Pinpoint the cell where the given text exists, returning its (X, Y) midpoint coordinate. 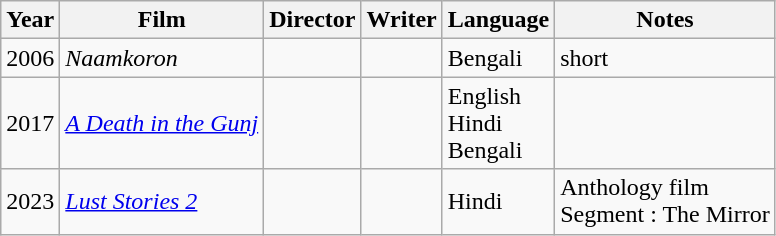
Language (498, 20)
short (666, 58)
Bengali (498, 58)
2006 (30, 58)
Notes (666, 20)
2017 (30, 123)
Writer (402, 20)
Lust Stories 2 (162, 202)
Director (312, 20)
Anthology film Segment : The Mirror (666, 202)
A Death in the Gunj (162, 123)
2023 (30, 202)
EnglishHindiBengali (498, 123)
Hindi (498, 202)
Naamkoron (162, 58)
Film (162, 20)
Year (30, 20)
